Return the [x, y] coordinate for the center point of the cell that contains the specified text.  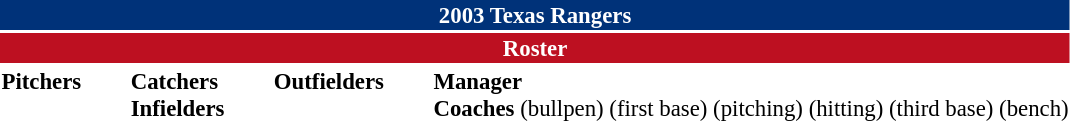
2003 Texas Rangers [535, 15]
Roster [535, 48]
